Provide the [X, Y] coordinate of the cell's center where the given text is located.  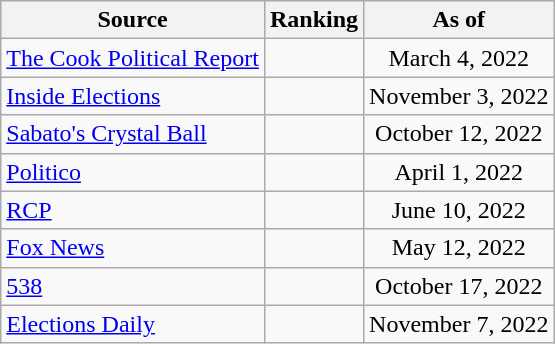
Inside Elections [133, 96]
June 10, 2022 [459, 210]
Ranking [314, 20]
Politico [133, 172]
October 17, 2022 [459, 286]
April 1, 2022 [459, 172]
May 12, 2022 [459, 248]
October 12, 2022 [459, 134]
Source [133, 20]
November 7, 2022 [459, 324]
The Cook Political Report [133, 58]
March 4, 2022 [459, 58]
As of [459, 20]
Sabato's Crystal Ball [133, 134]
Elections Daily [133, 324]
Fox News [133, 248]
538 [133, 286]
RCP [133, 210]
November 3, 2022 [459, 96]
